From the cell containing the given text, extract its center point as (x, y) coordinate. 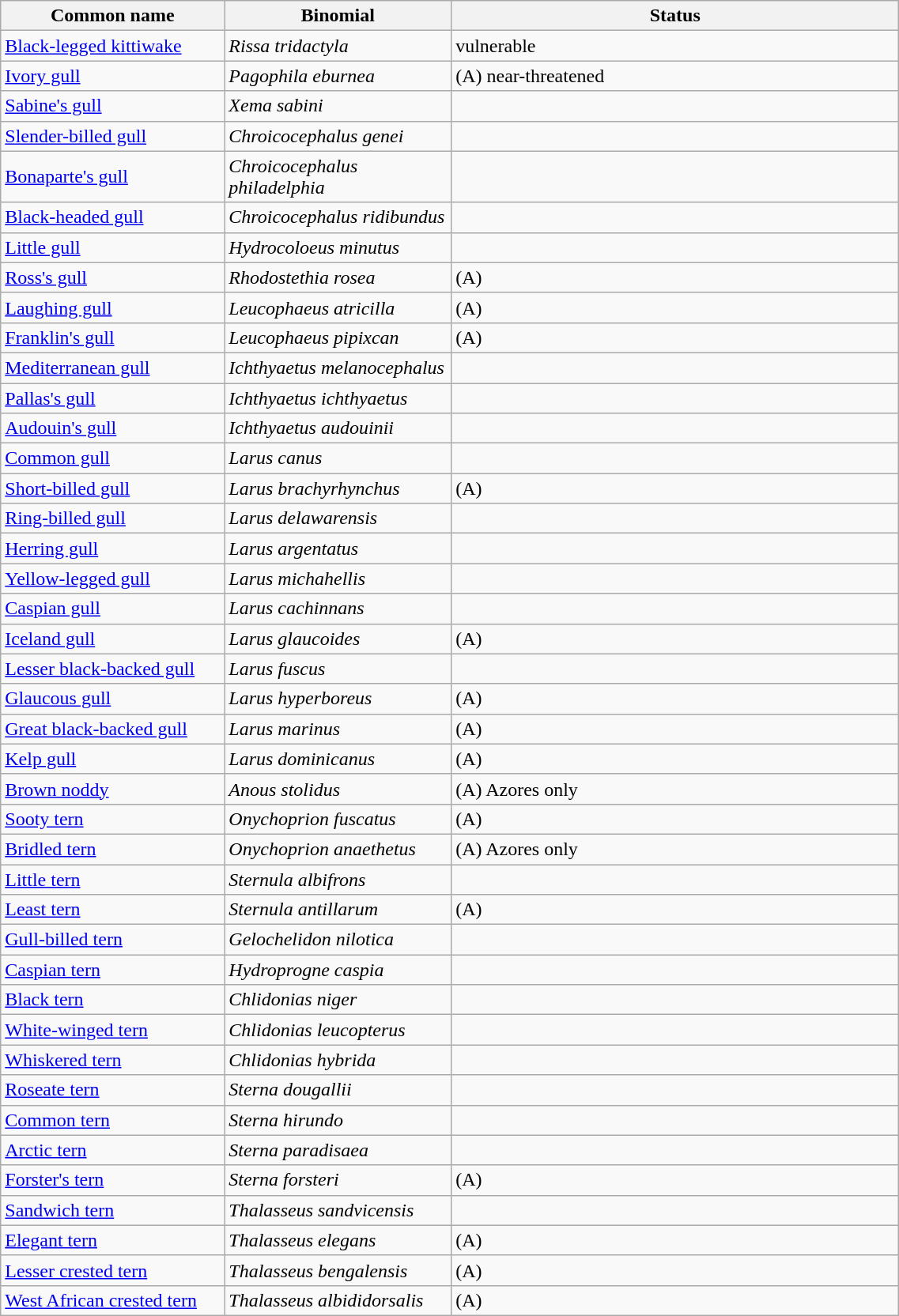
Sterna forsteri (338, 1180)
Larus fuscus (338, 669)
Arctic tern (112, 1150)
Status (675, 16)
Ivory gull (112, 76)
Bonaparte's gull (112, 177)
Rhodostethia rosea (338, 277)
Chlidonias niger (338, 1000)
Sterna hirundo (338, 1120)
Thalasseus elegans (338, 1240)
Sterna paradisaea (338, 1150)
Onychoprion fuscatus (338, 819)
Brown noddy (112, 789)
Larus canus (338, 458)
Least tern (112, 910)
Slender-billed gull (112, 136)
Thalasseus sandvicensis (338, 1210)
Iceland gull (112, 639)
Sandwich tern (112, 1210)
Sabine's gull (112, 106)
Larus glaucoides (338, 639)
Caspian tern (112, 970)
Common name (112, 16)
Black tern (112, 1000)
Ross's gull (112, 277)
Sooty tern (112, 819)
Larus hyperboreus (338, 699)
Larus delawarensis (338, 518)
Xema sabini (338, 106)
Chlidonias leucopterus (338, 1030)
Ichthyaetus audouinii (338, 428)
Black-legged kittiwake (112, 46)
West African crested tern (112, 1300)
Franklin's gull (112, 337)
Laughing gull (112, 307)
Sternula antillarum (338, 910)
Rissa tridactyla (338, 46)
Gelochelidon nilotica (338, 940)
Herring gull (112, 549)
Gull-billed tern (112, 940)
Whiskered tern (112, 1060)
Common tern (112, 1120)
White-winged tern (112, 1030)
Little gull (112, 247)
Forster's tern (112, 1180)
Hydrocoloeus minutus (338, 247)
Larus marinus (338, 729)
Onychoprion anaethetus (338, 849)
Anous stolidus (338, 789)
Elegant tern (112, 1240)
Larus cachinnans (338, 609)
Lesser crested tern (112, 1270)
Ichthyaetus melanocephalus (338, 368)
Hydroprogne caspia (338, 970)
Thalasseus albididorsalis (338, 1300)
Sternula albifrons (338, 880)
Ichthyaetus ichthyaetus (338, 398)
Short-billed gull (112, 488)
Larus argentatus (338, 549)
Caspian gull (112, 609)
Yellow-legged gull (112, 579)
Chroicocephalus genei (338, 136)
Chroicocephalus philadelphia (338, 177)
Kelp gull (112, 759)
Larus michahellis (338, 579)
Common gull (112, 458)
Audouin's gull (112, 428)
Little tern (112, 880)
Great black-backed gull (112, 729)
Lesser black-backed gull (112, 669)
vulnerable (675, 46)
Pallas's gull (112, 398)
Sterna dougallii (338, 1090)
Glaucous gull (112, 699)
Thalasseus bengalensis (338, 1270)
Leucophaeus atricilla (338, 307)
Pagophila eburnea (338, 76)
Roseate tern (112, 1090)
Larus brachyrhynchus (338, 488)
Ring-billed gull (112, 518)
Chlidonias hybrida (338, 1060)
Leucophaeus pipixcan (338, 337)
(A) near-threatened (675, 76)
Black-headed gull (112, 217)
Mediterranean gull (112, 368)
Larus dominicanus (338, 759)
Chroicocephalus ridibundus (338, 217)
Binomial (338, 16)
Bridled tern (112, 849)
